For the text-containing cell, return its midpoint in [X, Y] coordinate format. 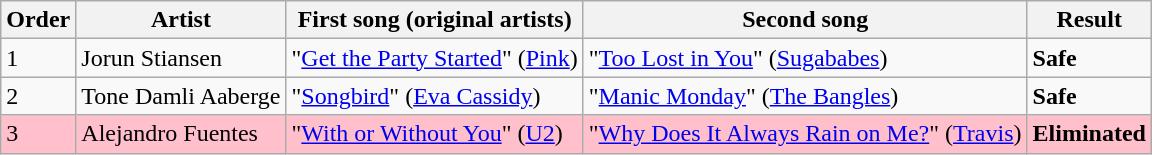
Eliminated [1089, 134]
Alejandro Fuentes [181, 134]
"Why Does It Always Rain on Me?" (Travis) [805, 134]
Result [1089, 20]
"With or Without You" (U2) [434, 134]
Second song [805, 20]
Tone Damli Aaberge [181, 96]
1 [38, 58]
"Get the Party Started" (Pink) [434, 58]
"Songbird" (Eva Cassidy) [434, 96]
"Manic Monday" (The Bangles) [805, 96]
Jorun Stiansen [181, 58]
First song (original artists) [434, 20]
Order [38, 20]
2 [38, 96]
3 [38, 134]
Artist [181, 20]
"Too Lost in You" (Sugababes) [805, 58]
